Search for the cell housing the specified text and yield its [x, y] center coordinate. 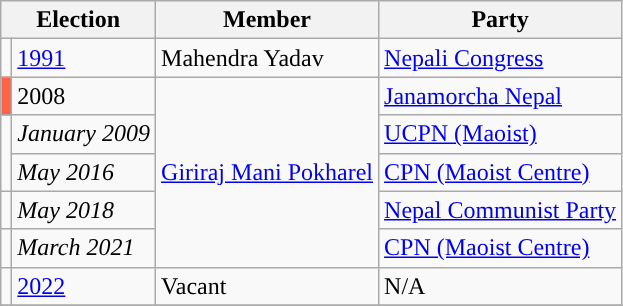
Party [500, 20]
Member [268, 20]
2008 [84, 96]
Mahendra Yadav [268, 58]
Election [78, 20]
January 2009 [84, 134]
May 2018 [84, 210]
Nepali Congress [500, 58]
March 2021 [84, 248]
2022 [84, 286]
UCPN (Maoist) [500, 134]
Janamorcha Nepal [500, 96]
N/A [500, 286]
Nepal Communist Party [500, 210]
Giriraj Mani Pokharel [268, 172]
May 2016 [84, 172]
Vacant [268, 286]
1991 [84, 58]
